Search for the cell housing the specified text and yield its (X, Y) center coordinate. 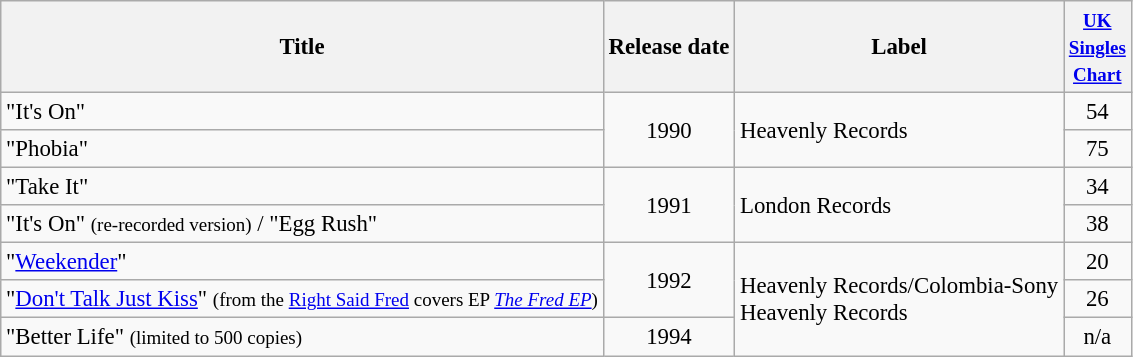
1992 (668, 280)
"Phobia" (302, 149)
Heavenly Records (900, 130)
London Records (900, 206)
1991 (668, 206)
n/a (1098, 337)
Heavenly Records/Colombia-SonyHeavenly Records (900, 300)
1994 (668, 337)
Release date (668, 47)
"Take It" (302, 187)
"Weekender" (302, 262)
26 (1098, 299)
UK Singles Chart (1098, 47)
54 (1098, 112)
"Don't Talk Just Kiss" (from the Right Said Fred covers EP The Fred EP) (302, 299)
20 (1098, 262)
Title (302, 47)
"It's On" (re-recorded version) / "Egg Rush" (302, 224)
"It's On" (302, 112)
34 (1098, 187)
1990 (668, 130)
"Better Life" (limited to 500 copies) (302, 337)
Label (900, 47)
75 (1098, 149)
38 (1098, 224)
